Extract the (X, Y) coordinate from the center of the cell holding the provided text.  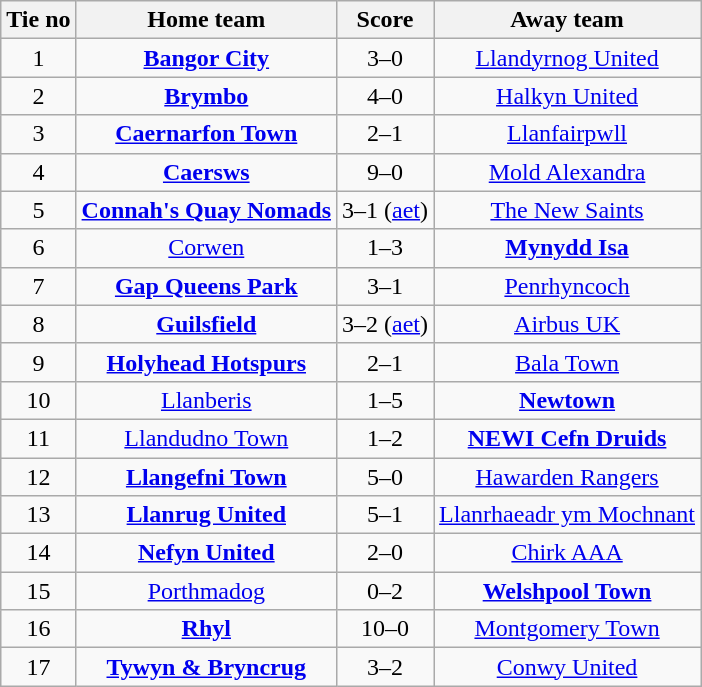
Score (386, 20)
Llandudno Town (206, 438)
Llanrug United (206, 515)
4–0 (386, 96)
17 (38, 667)
9–0 (386, 172)
15 (38, 591)
Bangor City (206, 58)
3–2 (aet) (386, 324)
Newtown (568, 400)
Tywyn & Bryncrug (206, 667)
Holyhead Hotspurs (206, 362)
Mynydd Isa (568, 248)
Llanfairpwll (568, 134)
Chirk AAA (568, 553)
Penrhyncoch (568, 286)
Llangefni Town (206, 477)
14 (38, 553)
Hawarden Rangers (568, 477)
12 (38, 477)
8 (38, 324)
Mold Alexandra (568, 172)
16 (38, 629)
Bala Town (568, 362)
11 (38, 438)
Away team (568, 20)
Nefyn United (206, 553)
Brymbo (206, 96)
1–5 (386, 400)
5–0 (386, 477)
1–2 (386, 438)
3–0 (386, 58)
1 (38, 58)
Caernarfon Town (206, 134)
Tie no (38, 20)
4 (38, 172)
Halkyn United (568, 96)
The New Saints (568, 210)
Llanberis (206, 400)
Porthmadog (206, 591)
Montgomery Town (568, 629)
Gap Queens Park (206, 286)
Guilsfield (206, 324)
1–3 (386, 248)
6 (38, 248)
Llanrhaeadr ym Mochnant (568, 515)
Airbus UK (568, 324)
Llandyrnog United (568, 58)
NEWI Cefn Druids (568, 438)
3–1 (aet) (386, 210)
7 (38, 286)
13 (38, 515)
3–1 (386, 286)
Corwen (206, 248)
3–2 (386, 667)
0–2 (386, 591)
Home team (206, 20)
3 (38, 134)
Connah's Quay Nomads (206, 210)
5–1 (386, 515)
2 (38, 96)
2–0 (386, 553)
5 (38, 210)
Rhyl (206, 629)
9 (38, 362)
10 (38, 400)
Caersws (206, 172)
10–0 (386, 629)
Welshpool Town (568, 591)
Conwy United (568, 667)
